Provide the (X, Y) coordinate of the cell's center where the given text is located.  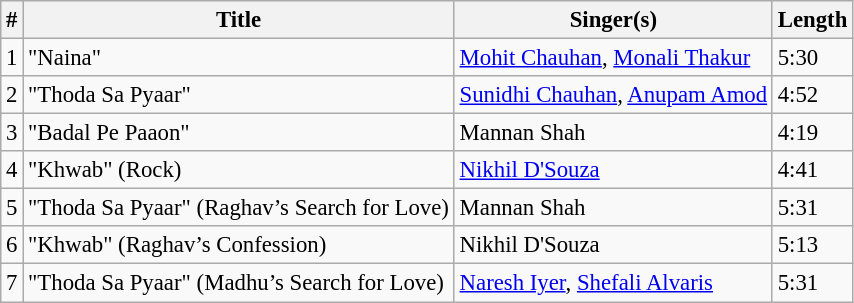
Singer(s) (613, 20)
5:30 (812, 58)
Title (239, 20)
6 (12, 245)
Sunidhi Chauhan, Anupam Amod (613, 95)
"Khwab" (Rock) (239, 170)
4 (12, 170)
5 (12, 208)
"Thoda Sa Pyaar" (239, 95)
3 (12, 133)
4:41 (812, 170)
4:19 (812, 133)
"Thoda Sa Pyaar" (Raghav’s Search for Love) (239, 208)
Naresh Iyer, Shefali Alvaris (613, 283)
2 (12, 95)
1 (12, 58)
"Thoda Sa Pyaar" (Madhu’s Search for Love) (239, 283)
"Naina" (239, 58)
4:52 (812, 95)
Length (812, 20)
5:13 (812, 245)
"Badal Pe Paaon" (239, 133)
7 (12, 283)
# (12, 20)
Mohit Chauhan, Monali Thakur (613, 58)
"Khwab" (Raghav’s Confession) (239, 245)
